Find where the given text appears and provide that cell's center as [X, Y] coordinate. 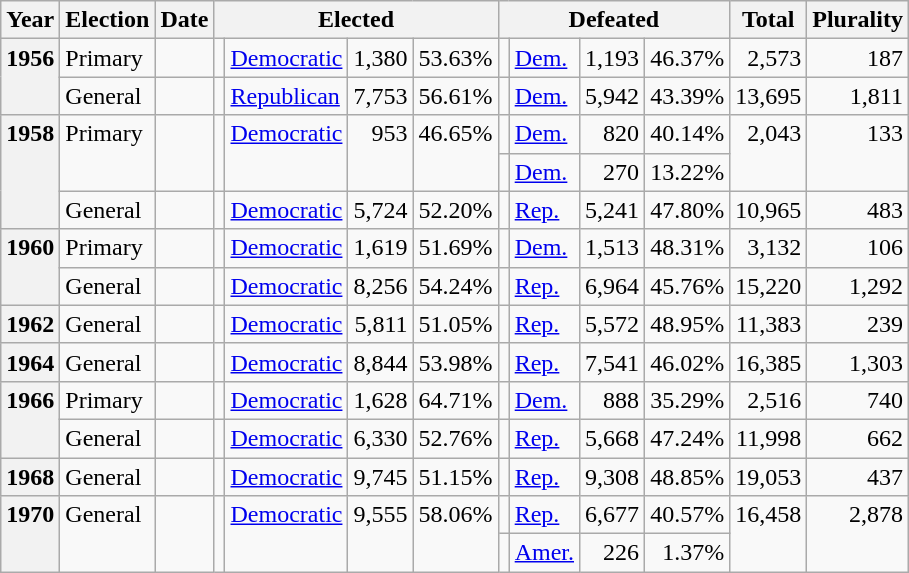
13.22% [688, 172]
19,053 [768, 477]
Amer. [544, 553]
106 [858, 248]
1970 [30, 534]
7,753 [380, 96]
46.02% [688, 362]
9,555 [380, 534]
133 [858, 153]
5,724 [380, 210]
888 [612, 400]
Year [30, 20]
Election [108, 20]
56.61% [456, 96]
3,132 [768, 248]
1956 [30, 77]
Total [768, 20]
15,220 [768, 286]
Elected [356, 20]
54.24% [456, 286]
1,513 [612, 248]
51.15% [456, 477]
226 [612, 553]
6,330 [380, 438]
1958 [30, 172]
47.24% [688, 438]
662 [858, 438]
51.05% [456, 324]
Republican [286, 96]
46.37% [688, 58]
6,964 [612, 286]
47.80% [688, 210]
6,677 [612, 515]
1962 [30, 324]
53.63% [456, 58]
270 [612, 172]
2,573 [768, 58]
187 [858, 58]
1,811 [858, 96]
Defeated [614, 20]
16,458 [768, 534]
35.29% [688, 400]
9,745 [380, 477]
483 [858, 210]
11,383 [768, 324]
11,998 [768, 438]
46.65% [456, 153]
13,695 [768, 96]
7,541 [612, 362]
2,043 [768, 153]
45.76% [688, 286]
1,619 [380, 248]
Date [184, 20]
5,668 [612, 438]
5,942 [612, 96]
740 [858, 400]
2,516 [768, 400]
8,844 [380, 362]
48.31% [688, 248]
58.06% [456, 534]
48.95% [688, 324]
1968 [30, 477]
1964 [30, 362]
5,572 [612, 324]
437 [858, 477]
53.98% [456, 362]
9,308 [612, 477]
1,292 [858, 286]
1,303 [858, 362]
52.20% [456, 210]
40.57% [688, 515]
64.71% [456, 400]
5,241 [612, 210]
Plurality [858, 20]
1,380 [380, 58]
1.37% [688, 553]
5,811 [380, 324]
953 [380, 153]
40.14% [688, 134]
2,878 [858, 534]
51.69% [456, 248]
48.85% [688, 477]
16,385 [768, 362]
52.76% [456, 438]
1960 [30, 267]
1,628 [380, 400]
1966 [30, 419]
8,256 [380, 286]
820 [612, 134]
10,965 [768, 210]
1,193 [612, 58]
239 [858, 324]
43.39% [688, 96]
